Output the [X, Y] coordinate of the center of the cell containing the given text.  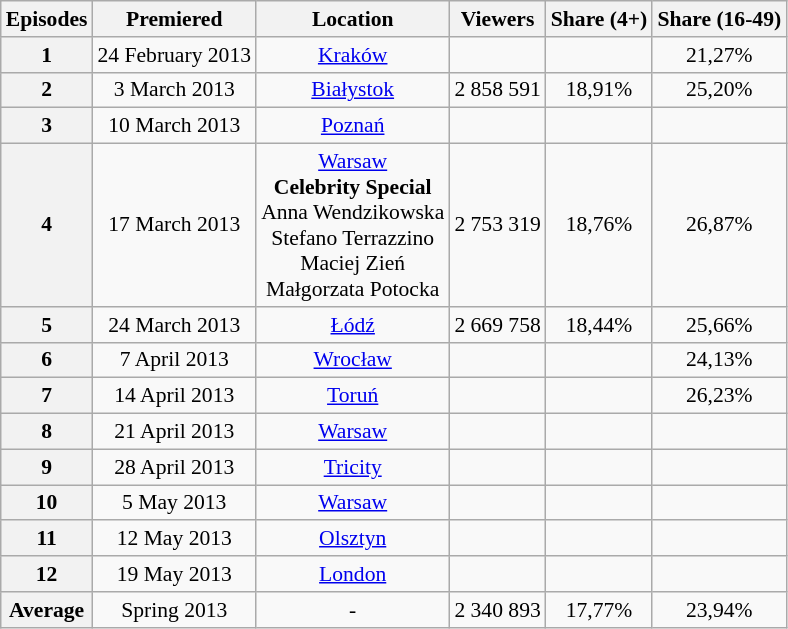
Episodes [47, 19]
18,76% [600, 226]
17 March 2013 [174, 226]
- [352, 610]
Share (4+) [600, 19]
Łódź [352, 325]
Wrocław [352, 360]
London [352, 574]
Warsaw Celebrity Special Anna Wendzikowska Stefano Terrazzino Maciej Zień Małgorzata Potocka [352, 226]
26,87% [719, 226]
3 [47, 126]
28 April 2013 [174, 467]
19 May 2013 [174, 574]
Kraków [352, 55]
23,94% [719, 610]
5 [47, 325]
12 May 2013 [174, 539]
2 858 591 [497, 90]
Olsztyn [352, 539]
14 April 2013 [174, 396]
Viewers [497, 19]
Share (16-49) [719, 19]
24 February 2013 [174, 55]
4 [47, 226]
2 340 893 [497, 610]
25,20% [719, 90]
24,13% [719, 360]
7 [47, 396]
6 [47, 360]
17,77% [600, 610]
Location [352, 19]
Premiered [174, 19]
21,27% [719, 55]
Average [47, 610]
Spring 2013 [174, 610]
25,66% [719, 325]
Poznań [352, 126]
9 [47, 467]
7 April 2013 [174, 360]
11 [47, 539]
5 May 2013 [174, 503]
2 669 758 [497, 325]
2 753 319 [497, 226]
18,91% [600, 90]
Toruń [352, 396]
21 April 2013 [174, 432]
10 [47, 503]
12 [47, 574]
26,23% [719, 396]
Tricity [352, 467]
3 March 2013 [174, 90]
2 [47, 90]
8 [47, 432]
Białystok [352, 90]
10 March 2013 [174, 126]
1 [47, 55]
18,44% [600, 325]
24 March 2013 [174, 325]
